Pinpoint the cell where the given text exists, returning its (x, y) midpoint coordinate. 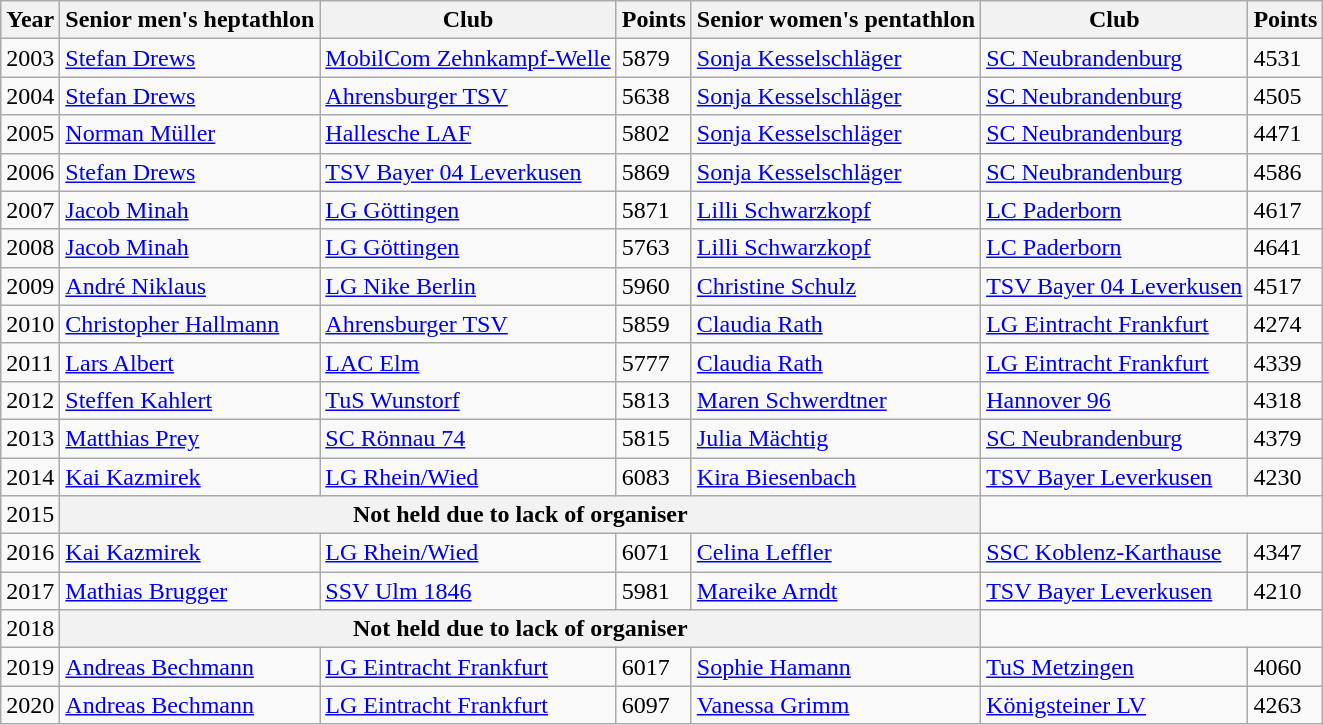
4210 (1286, 591)
2010 (30, 324)
4505 (1286, 96)
5763 (654, 248)
2006 (30, 172)
LG Nike Berlin (468, 286)
5859 (654, 324)
4060 (1286, 667)
2013 (30, 438)
4318 (1286, 400)
6017 (654, 667)
Lars Albert (190, 362)
Norman Müller (190, 134)
4347 (1286, 553)
Senior women's pentathlon (836, 20)
Vanessa Grimm (836, 705)
4379 (1286, 438)
2018 (30, 629)
Hannover 96 (1114, 400)
4339 (1286, 362)
2008 (30, 248)
2017 (30, 591)
2012 (30, 400)
Maren Schwerdtner (836, 400)
5777 (654, 362)
2009 (30, 286)
Celina Leffler (836, 553)
2014 (30, 477)
5871 (654, 210)
Königsteiner LV (1114, 705)
Year (30, 20)
LAC Elm (468, 362)
André Niklaus (190, 286)
6071 (654, 553)
5815 (654, 438)
2005 (30, 134)
4586 (1286, 172)
Kira Biesenbach (836, 477)
2011 (30, 362)
Mareike Arndt (836, 591)
5879 (654, 58)
2004 (30, 96)
2003 (30, 58)
SC Rönnau 74 (468, 438)
Christopher Hallmann (190, 324)
Sophie Hamann (836, 667)
SSC Koblenz-Karthause (1114, 553)
5802 (654, 134)
4617 (1286, 210)
4471 (1286, 134)
2007 (30, 210)
Christine Schulz (836, 286)
6083 (654, 477)
MobilCom Zehnkampf-Welle (468, 58)
5981 (654, 591)
5638 (654, 96)
2015 (30, 515)
6097 (654, 705)
Hallesche LAF (468, 134)
4531 (1286, 58)
2019 (30, 667)
4230 (1286, 477)
4517 (1286, 286)
4263 (1286, 705)
Senior men's heptathlon (190, 20)
5813 (654, 400)
5869 (654, 172)
4641 (1286, 248)
Mathias Brugger (190, 591)
Matthias Prey (190, 438)
4274 (1286, 324)
2020 (30, 705)
TuS Wunstorf (468, 400)
SSV Ulm 1846 (468, 591)
5960 (654, 286)
Steffen Kahlert (190, 400)
2016 (30, 553)
TuS Metzingen (1114, 667)
Julia Mächtig (836, 438)
